Extract the (X, Y) coordinate from the center of the cell holding the provided text.  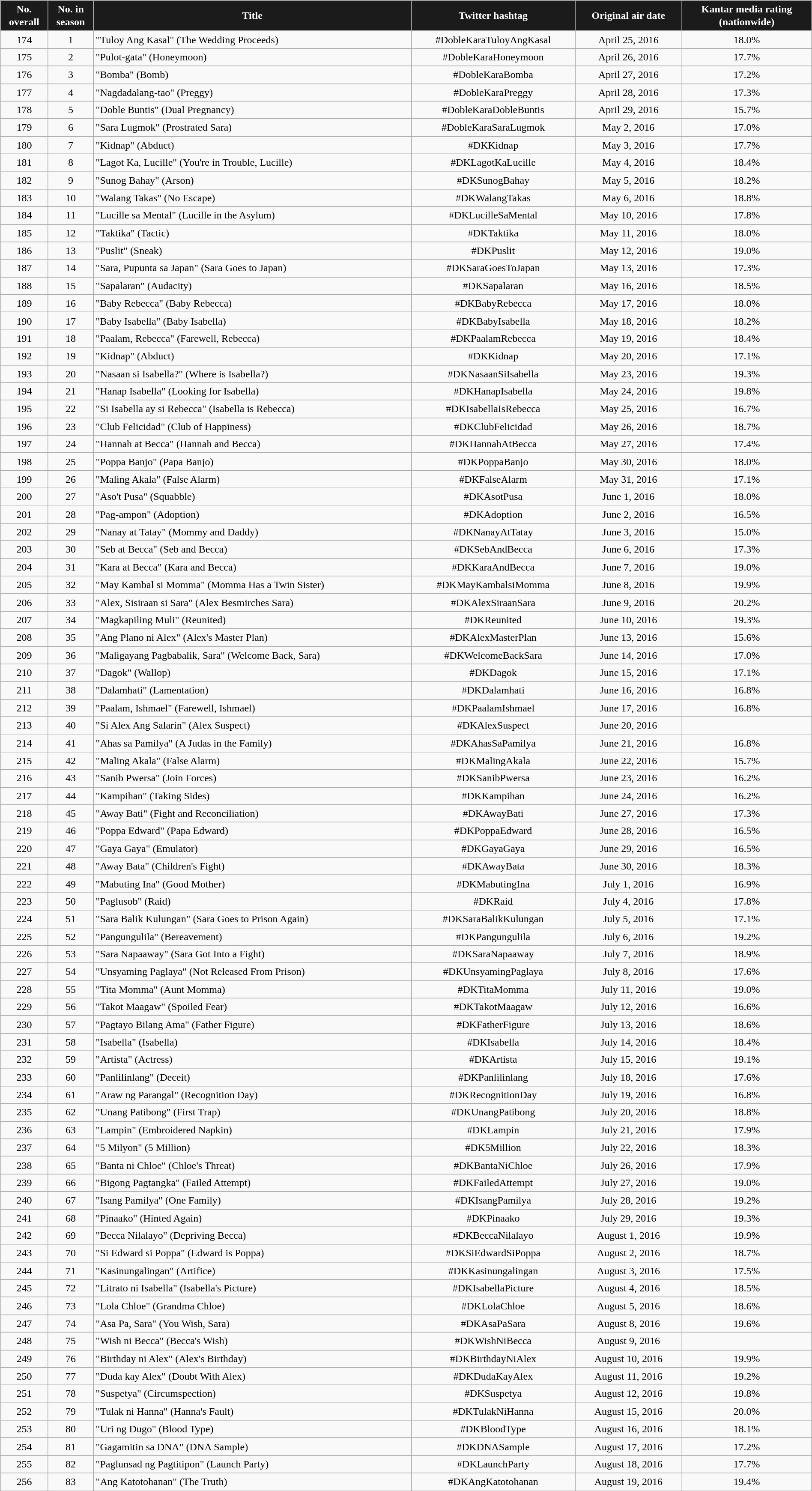
22 (71, 409)
May 27, 2016 (629, 444)
July 29, 2016 (629, 1218)
#DKHanapIsabella (493, 391)
#DKNanayAtTatay (493, 532)
#DobleKaraTuloyAngKasal (493, 39)
74 (71, 1324)
"Paglusob" (Raid) (252, 901)
#DKKasinungalingan (493, 1270)
"Nasaan si Isabella?" (Where is Isabella?) (252, 373)
"Tuloy Ang Kasal" (The Wedding Proceeds) (252, 39)
#DKMalingAkala (493, 761)
227 (24, 971)
"Maligayang Pagbabalik, Sara" (Welcome Back, Sara) (252, 655)
"Paglunsad ng Pagtitipon" (Launch Party) (252, 1464)
#DKKaraAndBecca (493, 567)
#DKFalseAlarm (493, 479)
"Asa Pa, Sara" (You Wish, Sara) (252, 1324)
35 (71, 637)
252 (24, 1412)
May 6, 2016 (629, 198)
"Lagot Ka, Lucille" (You're in Trouble, Lucille) (252, 163)
June 2, 2016 (629, 514)
#DKUnangPatibong (493, 1113)
220 (24, 849)
"Hannah at Becca" (Hannah and Becca) (252, 444)
238 (24, 1165)
29 (71, 532)
#DKSebAndBecca (493, 550)
36 (71, 655)
"Birthday ni Alex" (Alex's Birthday) (252, 1359)
July 20, 2016 (629, 1113)
Kantar media rating (nationwide) (747, 15)
#DKBloodType (493, 1429)
188 (24, 286)
5 (71, 110)
July 1, 2016 (629, 884)
"Ang Katotohanan" (The Truth) (252, 1482)
203 (24, 550)
232 (24, 1060)
"Araw ng Parangal" (Recognition Day) (252, 1095)
198 (24, 462)
"Banta ni Chloe" (Chloe's Threat) (252, 1165)
"Aso't Pusa" (Squabble) (252, 497)
#DKNasaanSiIsabella (493, 373)
19.1% (747, 1060)
"Gaya Gaya" (Emulator) (252, 849)
Original air date (629, 15)
July 5, 2016 (629, 919)
210 (24, 672)
August 2, 2016 (629, 1253)
#DKTaktika (493, 233)
229 (24, 1007)
#DKDNASample (493, 1447)
32 (71, 585)
254 (24, 1447)
July 7, 2016 (629, 954)
July 21, 2016 (629, 1130)
14 (71, 268)
#DKClubFelicidad (493, 427)
69 (71, 1235)
#DobleKaraBomba (493, 75)
#DKWelcomeBackSara (493, 655)
#DKAdoption (493, 514)
"Pinaako" (Hinted Again) (252, 1218)
"Lampin" (Embroidered Napkin) (252, 1130)
"5 Milyon" (5 Million) (252, 1148)
251 (24, 1394)
241 (24, 1218)
256 (24, 1482)
195 (24, 409)
75 (71, 1341)
July 13, 2016 (629, 1025)
24 (71, 444)
194 (24, 391)
August 10, 2016 (629, 1359)
207 (24, 620)
184 (24, 215)
#DKLampin (493, 1130)
July 28, 2016 (629, 1200)
189 (24, 303)
180 (24, 145)
#DKIsabella (493, 1042)
9 (71, 180)
"Poppa Banjo" (Papa Banjo) (252, 462)
222 (24, 884)
61 (71, 1095)
August 4, 2016 (629, 1288)
#DobleKaraSaraLugmok (493, 128)
May 31, 2016 (629, 479)
#DKGayaGaya (493, 849)
64 (71, 1148)
#DKPoppaEdward (493, 831)
19.6% (747, 1324)
#DKHannahAtBecca (493, 444)
"Isang Pamilya" (One Family) (252, 1200)
214 (24, 743)
Twitter hashtag (493, 15)
185 (24, 233)
#DKBabyRebecca (493, 303)
July 19, 2016 (629, 1095)
6 (71, 128)
August 5, 2016 (629, 1306)
June 8, 2016 (629, 585)
May 12, 2016 (629, 251)
"Lola Chloe" (Grandma Chloe) (252, 1306)
40 (71, 726)
30 (71, 550)
June 16, 2016 (629, 690)
"Wish ni Becca" (Becca's Wish) (252, 1341)
#DKSaraGoesToJapan (493, 268)
July 14, 2016 (629, 1042)
"Paalam, Ishmael" (Farewell, Ishmael) (252, 708)
181 (24, 163)
April 26, 2016 (629, 57)
May 16, 2016 (629, 286)
No. in season (71, 15)
233 (24, 1077)
20.0% (747, 1412)
23 (71, 427)
177 (24, 93)
Title (252, 15)
"Sara Lugmok" (Prostrated Sara) (252, 128)
"Club Felicidad" (Club of Happiness) (252, 427)
June 7, 2016 (629, 567)
244 (24, 1270)
34 (71, 620)
#DKDalamhati (493, 690)
28 (71, 514)
13 (71, 251)
250 (24, 1377)
"Mabuting Ina" (Good Mother) (252, 884)
213 (24, 726)
"Isabella" (Isabella) (252, 1042)
8 (71, 163)
July 4, 2016 (629, 901)
July 15, 2016 (629, 1060)
August 9, 2016 (629, 1341)
4 (71, 93)
211 (24, 690)
May 10, 2016 (629, 215)
234 (24, 1095)
June 10, 2016 (629, 620)
39 (71, 708)
26 (71, 479)
July 18, 2016 (629, 1077)
#DKBirthdayNiAlex (493, 1359)
223 (24, 901)
July 8, 2016 (629, 971)
7 (71, 145)
July 6, 2016 (629, 936)
44 (71, 796)
242 (24, 1235)
"Alex, Sisiraan si Sara" (Alex Besmirches Sara) (252, 602)
April 25, 2016 (629, 39)
August 11, 2016 (629, 1377)
82 (71, 1464)
#DKSunogBahay (493, 180)
216 (24, 778)
August 19, 2016 (629, 1482)
192 (24, 356)
"Tulak ni Hanna" (Hanna's Fault) (252, 1412)
174 (24, 39)
#DKPuslit (493, 251)
#DKWishNiBecca (493, 1341)
August 18, 2016 (629, 1464)
#DKAsaPaSara (493, 1324)
17.4% (747, 444)
72 (71, 1288)
May 3, 2016 (629, 145)
"Puslit" (Sneak) (252, 251)
#DKIsangPamilya (493, 1200)
16.6% (747, 1007)
#DKSapalaran (493, 286)
77 (71, 1377)
"Ang Plano ni Alex" (Alex's Master Plan) (252, 637)
37 (71, 672)
215 (24, 761)
"Seb at Becca" (Seb and Becca) (252, 550)
"Poppa Edward" (Papa Edward) (252, 831)
53 (71, 954)
#DKLolaChloe (493, 1306)
June 27, 2016 (629, 814)
May 4, 2016 (629, 163)
"Takot Maagaw" (Spoiled Fear) (252, 1007)
38 (71, 690)
33 (71, 602)
"Walang Takas" (No Escape) (252, 198)
August 3, 2016 (629, 1270)
May 18, 2016 (629, 321)
15.6% (747, 637)
249 (24, 1359)
August 12, 2016 (629, 1394)
"Unang Patibong" (First Trap) (252, 1113)
201 (24, 514)
June 1, 2016 (629, 497)
June 28, 2016 (629, 831)
235 (24, 1113)
#DKIsabellaPicture (493, 1288)
197 (24, 444)
#DKWalangTakas (493, 198)
August 15, 2016 (629, 1412)
25 (71, 462)
"Kara at Becca" (Kara and Becca) (252, 567)
"Si Alex Ang Salarin" (Alex Suspect) (252, 726)
#DobleKaraHoneymoon (493, 57)
55 (71, 989)
218 (24, 814)
182 (24, 180)
#DKPanlilinlang (493, 1077)
#DKDudaKayAlex (493, 1377)
16 (71, 303)
"Pag-ampon" (Adoption) (252, 514)
"Paalam, Rebecca" (Farewell, Rebecca) (252, 338)
243 (24, 1253)
#DKFatherFigure (493, 1025)
June 17, 2016 (629, 708)
79 (71, 1412)
221 (24, 866)
May 24, 2016 (629, 391)
175 (24, 57)
#DKTakotMaagaw (493, 1007)
186 (24, 251)
12 (71, 233)
April 28, 2016 (629, 93)
#DKSaraNapaaway (493, 954)
68 (71, 1218)
"Taktika" (Tactic) (252, 233)
247 (24, 1324)
#DKAwayBata (493, 866)
#DKDagok (493, 672)
#DKIsabellaIsRebecca (493, 409)
#DKPaalamIshmael (493, 708)
18.9% (747, 954)
226 (24, 954)
July 27, 2016 (629, 1183)
27 (71, 497)
3 (71, 75)
62 (71, 1113)
191 (24, 338)
"Tita Momma" (Aunt Momma) (252, 989)
May 11, 2016 (629, 233)
April 27, 2016 (629, 75)
187 (24, 268)
"Sara Balik Kulungan" (Sara Goes to Prison Again) (252, 919)
#DKBeccaNilalayo (493, 1235)
73 (71, 1306)
August 17, 2016 (629, 1447)
June 21, 2016 (629, 743)
63 (71, 1130)
236 (24, 1130)
#DKAsotPusa (493, 497)
48 (71, 866)
#DKSiEdwardSiPoppa (493, 1253)
"Sanib Pwersa" (Join Forces) (252, 778)
#DKFailedAttempt (493, 1183)
183 (24, 198)
August 1, 2016 (629, 1235)
July 26, 2016 (629, 1165)
212 (24, 708)
#DKRaid (493, 901)
#DKKampihan (493, 796)
224 (24, 919)
49 (71, 884)
"Pagtayo Bilang Ama" (Father Figure) (252, 1025)
April 29, 2016 (629, 110)
May 23, 2016 (629, 373)
May 25, 2016 (629, 409)
"May Kambal si Momma" (Momma Has a Twin Sister) (252, 585)
19 (71, 356)
65 (71, 1165)
17 (71, 321)
204 (24, 567)
58 (71, 1042)
June 24, 2016 (629, 796)
"Si Edward si Poppa" (Edward is Poppa) (252, 1253)
May 20, 2016 (629, 356)
"Pulot-gata" (Honeymoon) (252, 57)
#DKAhasSaPamilya (493, 743)
June 15, 2016 (629, 672)
219 (24, 831)
"Kasinungalingan" (Artifice) (252, 1270)
"Kampihan" (Taking Sides) (252, 796)
52 (71, 936)
225 (24, 936)
231 (24, 1042)
#DKPaalamRebecca (493, 338)
#DKMayKambalsiMomma (493, 585)
"Becca Nilalayo" (Depriving Becca) (252, 1235)
"Sara, Pupunta sa Japan" (Sara Goes to Japan) (252, 268)
#DKLucilleSaMental (493, 215)
66 (71, 1183)
May 30, 2016 (629, 462)
200 (24, 497)
#DKLaunchParty (493, 1464)
#DK5Million (493, 1148)
18 (71, 338)
June 23, 2016 (629, 778)
#DKAngKatotohanan (493, 1482)
#DKBantaNiChloe (493, 1165)
67 (71, 1200)
2 (71, 57)
205 (24, 585)
June 14, 2016 (629, 655)
71 (71, 1270)
"Doble Buntis" (Dual Pregnancy) (252, 110)
15 (71, 286)
"Sunog Bahay" (Arson) (252, 180)
"Unsyaming Paglaya" (Not Released From Prison) (252, 971)
July 11, 2016 (629, 989)
#DKAlexSuspect (493, 726)
208 (24, 637)
#DKTulakNiHanna (493, 1412)
"Away Bata" (Children's Fight) (252, 866)
239 (24, 1183)
47 (71, 849)
#DKLagotKaLucille (493, 163)
#DobleKaraDobleBuntis (493, 110)
#DKReunited (493, 620)
45 (71, 814)
51 (71, 919)
76 (71, 1359)
#DKAlexSiraanSara (493, 602)
50 (71, 901)
60 (71, 1077)
June 30, 2016 (629, 866)
199 (24, 479)
"Litrato ni Isabella" (Isabella's Picture) (252, 1288)
16.7% (747, 409)
#DobleKaraPreggy (493, 93)
78 (71, 1394)
June 9, 2016 (629, 602)
#DKArtista (493, 1060)
228 (24, 989)
#DKSanibPwersa (493, 778)
202 (24, 532)
59 (71, 1060)
"Sapalaran" (Audacity) (252, 286)
June 29, 2016 (629, 849)
#DKUnsyamingPaglaya (493, 971)
80 (71, 1429)
June 3, 2016 (629, 532)
"Pangungulila" (Bereavement) (252, 936)
#DKPinaako (493, 1218)
31 (71, 567)
10 (71, 198)
15.0% (747, 532)
"Gagamitin sa DNA" (DNA Sample) (252, 1447)
"Duda kay Alex" (Doubt With Alex) (252, 1377)
"Away Bati" (Fight and Reconciliation) (252, 814)
May 2, 2016 (629, 128)
54 (71, 971)
"Uri ng Dugo" (Blood Type) (252, 1429)
June 20, 2016 (629, 726)
"Ahas sa Pamilya" (A Judas in the Family) (252, 743)
81 (71, 1447)
#DKAlexMasterPlan (493, 637)
20 (71, 373)
176 (24, 75)
June 13, 2016 (629, 637)
June 6, 2016 (629, 550)
190 (24, 321)
"Dalamhati" (Lamentation) (252, 690)
"Dagok" (Wallop) (252, 672)
245 (24, 1288)
"Sara Napaaway" (Sara Got Into a Fight) (252, 954)
196 (24, 427)
255 (24, 1464)
"Suspetya" (Circumspection) (252, 1394)
17.5% (747, 1270)
"Baby Isabella" (Baby Isabella) (252, 321)
"Hanap Isabella" (Looking for Isabella) (252, 391)
August 16, 2016 (629, 1429)
253 (24, 1429)
June 22, 2016 (629, 761)
No. overall (24, 15)
"Baby Rebecca" (Baby Rebecca) (252, 303)
#DKAwayBati (493, 814)
21 (71, 391)
240 (24, 1200)
"Magkapiling Muli" (Reunited) (252, 620)
#DKTitaMomma (493, 989)
217 (24, 796)
193 (24, 373)
May 5, 2016 (629, 180)
July 12, 2016 (629, 1007)
#DKMabutingIna (493, 884)
230 (24, 1025)
179 (24, 128)
246 (24, 1306)
"Si Isabella ay si Rebecca" (Isabella is Rebecca) (252, 409)
248 (24, 1341)
May 19, 2016 (629, 338)
41 (71, 743)
11 (71, 215)
"Nagdadalang-tao" (Preggy) (252, 93)
178 (24, 110)
"Lucille sa Mental" (Lucille in the Asylum) (252, 215)
#DKPangungulila (493, 936)
"Bigong Pagtangka" (Failed Attempt) (252, 1183)
August 8, 2016 (629, 1324)
May 26, 2016 (629, 427)
56 (71, 1007)
43 (71, 778)
#DKPoppaBanjo (493, 462)
70 (71, 1253)
"Bomba" (Bomb) (252, 75)
#DKSuspetya (493, 1394)
"Panlilinlang" (Deceit) (252, 1077)
20.2% (747, 602)
#DKSaraBalikKulungan (493, 919)
May 13, 2016 (629, 268)
42 (71, 761)
May 17, 2016 (629, 303)
July 22, 2016 (629, 1148)
1 (71, 39)
#DKBabyIsabella (493, 321)
"Artista" (Actress) (252, 1060)
57 (71, 1025)
237 (24, 1148)
209 (24, 655)
"Nanay at Tatay" (Mommy and Daddy) (252, 532)
19.4% (747, 1482)
16.9% (747, 884)
46 (71, 831)
83 (71, 1482)
206 (24, 602)
#DKRecognitionDay (493, 1095)
18.1% (747, 1429)
